For the text-containing cell, return its midpoint in (x, y) coordinate format. 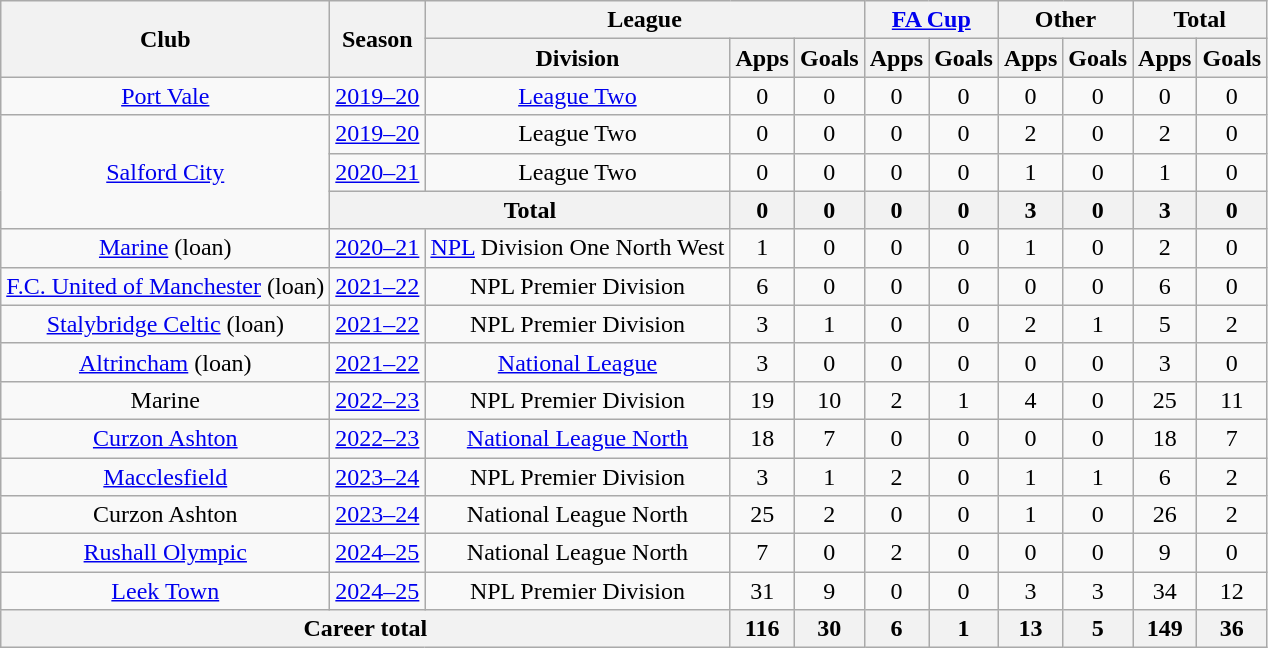
Other (1065, 20)
11 (1232, 400)
30 (829, 629)
FA Cup (931, 20)
36 (1232, 629)
Leek Town (166, 591)
National League (578, 362)
31 (762, 591)
116 (762, 629)
149 (1165, 629)
19 (762, 400)
NPL Division One North West (578, 248)
Rushall Olympic (166, 553)
4 (1030, 400)
26 (1165, 515)
F.C. United of Manchester (loan) (166, 286)
10 (829, 400)
Marine (166, 400)
Division (578, 58)
Salford City (166, 172)
Altrincham (loan) (166, 362)
Stalybridge Celtic (loan) (166, 324)
League (644, 20)
Career total (366, 629)
12 (1232, 591)
Season (378, 39)
13 (1030, 629)
34 (1165, 591)
Club (166, 39)
Marine (loan) (166, 248)
Port Vale (166, 96)
Macclesfield (166, 477)
